Pinpoint the cell where the given text exists, returning its (x, y) midpoint coordinate. 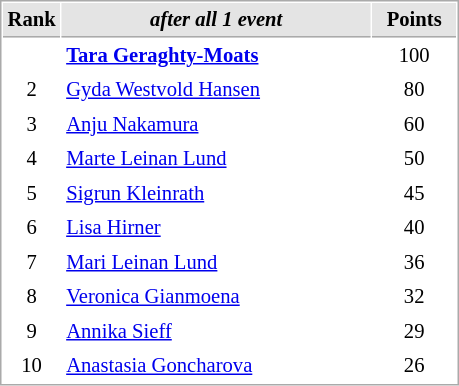
36 (414, 262)
4 (32, 158)
Lisa Hirner (216, 228)
100 (414, 56)
Anju Nakamura (216, 124)
29 (414, 332)
3 (32, 124)
10 (32, 366)
60 (414, 124)
Mari Leinan Lund (216, 262)
Gyda Westvold Hansen (216, 90)
7 (32, 262)
80 (414, 90)
9 (32, 332)
Marte Leinan Lund (216, 158)
26 (414, 366)
2 (32, 90)
Sigrun Kleinrath (216, 194)
6 (32, 228)
after all 1 event (216, 20)
Tara Geraghty-Moats (216, 56)
32 (414, 296)
Rank (32, 20)
5 (32, 194)
Veronica Gianmoena (216, 296)
8 (32, 296)
40 (414, 228)
Anastasia Goncharova (216, 366)
Annika Sieff (216, 332)
45 (414, 194)
50 (414, 158)
Points (414, 20)
